Search for the cell housing the specified text and yield its (X, Y) center coordinate. 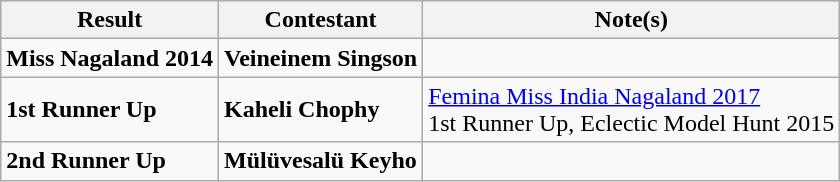
2nd Runner Up (110, 161)
Note(s) (632, 20)
1st Runner Up (110, 110)
Kaheli Chophy (321, 110)
Contestant (321, 20)
Femina Miss India Nagaland 20171st Runner Up, Eclectic Model Hunt 2015 (632, 110)
Result (110, 20)
Mülüvesalü Keyho (321, 161)
Veineinem Singson (321, 58)
Miss Nagaland 2014 (110, 58)
